Capture the cell that displays the provided text and extract its [x, y] central coordinate. 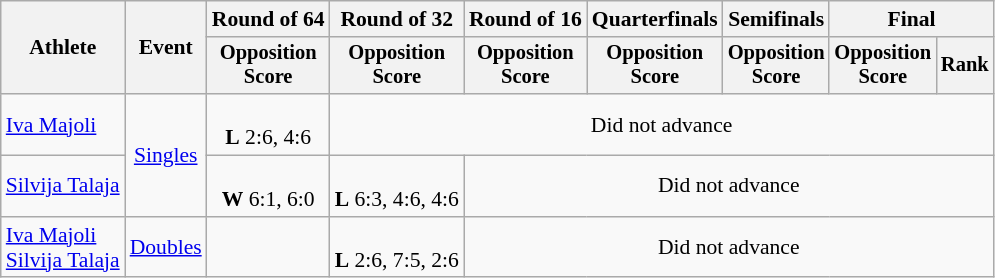
Singles [166, 155]
Semifinals [776, 19]
Final [911, 19]
Round of 64 [268, 19]
L 2:6, 4:6 [268, 124]
Doubles [166, 248]
L 6:3, 4:6, 4:6 [397, 186]
W 6:1, 6:0 [268, 186]
Round of 32 [397, 19]
Event [166, 48]
Iva Majoli [63, 124]
Athlete [63, 48]
Quarterfinals [655, 19]
Iva MajoliSilvija Talaja [63, 248]
Rank [965, 66]
L 2:6, 7:5, 2:6 [397, 248]
Silvija Talaja [63, 186]
Round of 16 [526, 19]
